Scan for the cell matching the given text and deliver its (X, Y) coordinate at center. 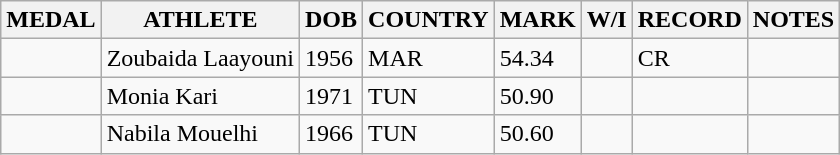
54.34 (538, 58)
50.90 (538, 96)
ATHLETE (200, 20)
Monia Kari (200, 96)
W/I (606, 20)
1956 (330, 58)
COUNTRY (429, 20)
Zoubaida Laayouni (200, 58)
NOTES (793, 20)
50.60 (538, 134)
DOB (330, 20)
Nabila Mouelhi (200, 134)
MAR (429, 58)
1966 (330, 134)
MEDAL (51, 20)
MARK (538, 20)
RECORD (690, 20)
CR (690, 58)
1971 (330, 96)
